Capture the cell that displays the provided text and extract its [x, y] central coordinate. 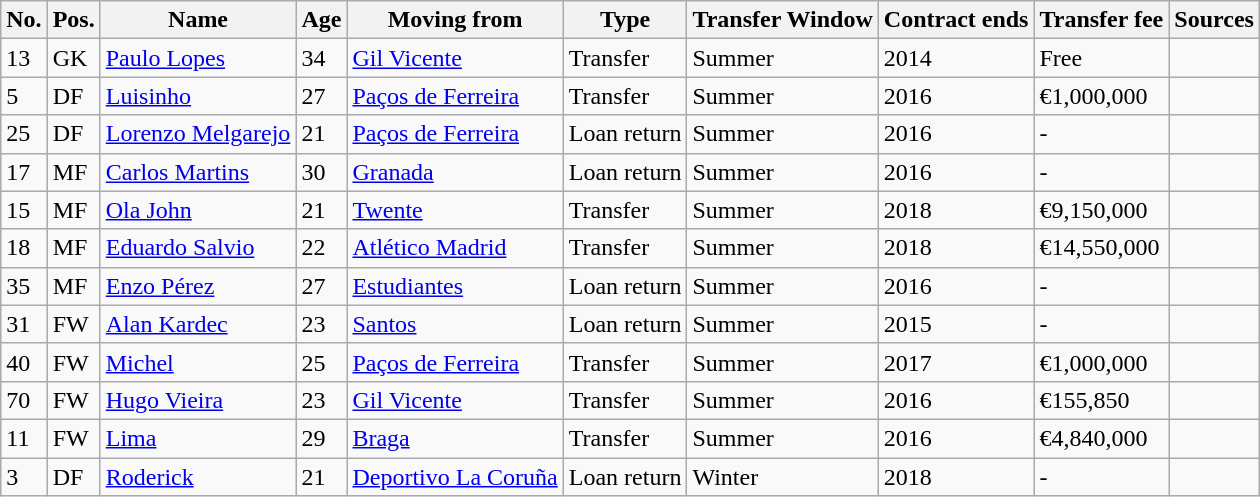
Carlos Martins [198, 172]
Sources [1214, 20]
35 [24, 286]
Pos. [74, 20]
3 [24, 477]
34 [322, 58]
30 [322, 172]
Granada [455, 172]
Ola John [198, 210]
29 [322, 438]
15 [24, 210]
Lorenzo Melgarejo [198, 134]
Age [322, 20]
2017 [956, 362]
Twente [455, 210]
Hugo Vieira [198, 400]
Lima [198, 438]
18 [24, 248]
€155,850 [1102, 400]
Roderick [198, 477]
Atlético Madrid [455, 248]
Free [1102, 58]
Paulo Lopes [198, 58]
13 [24, 58]
2014 [956, 58]
Winter [782, 477]
Michel [198, 362]
Braga [455, 438]
2015 [956, 324]
5 [24, 96]
Luisinho [198, 96]
11 [24, 438]
Type [625, 20]
€14,550,000 [1102, 248]
40 [24, 362]
Estudiantes [455, 286]
Name [198, 20]
Santos [455, 324]
Transfer Window [782, 20]
No. [24, 20]
31 [24, 324]
Moving from [455, 20]
Transfer fee [1102, 20]
Alan Kardec [198, 324]
22 [322, 248]
GK [74, 58]
€4,840,000 [1102, 438]
Eduardo Salvio [198, 248]
17 [24, 172]
Enzo Pérez [198, 286]
€9,150,000 [1102, 210]
Deportivo La Coruña [455, 477]
Contract ends [956, 20]
70 [24, 400]
